Extract the [x, y] coordinate from the center of the cell holding the provided text.  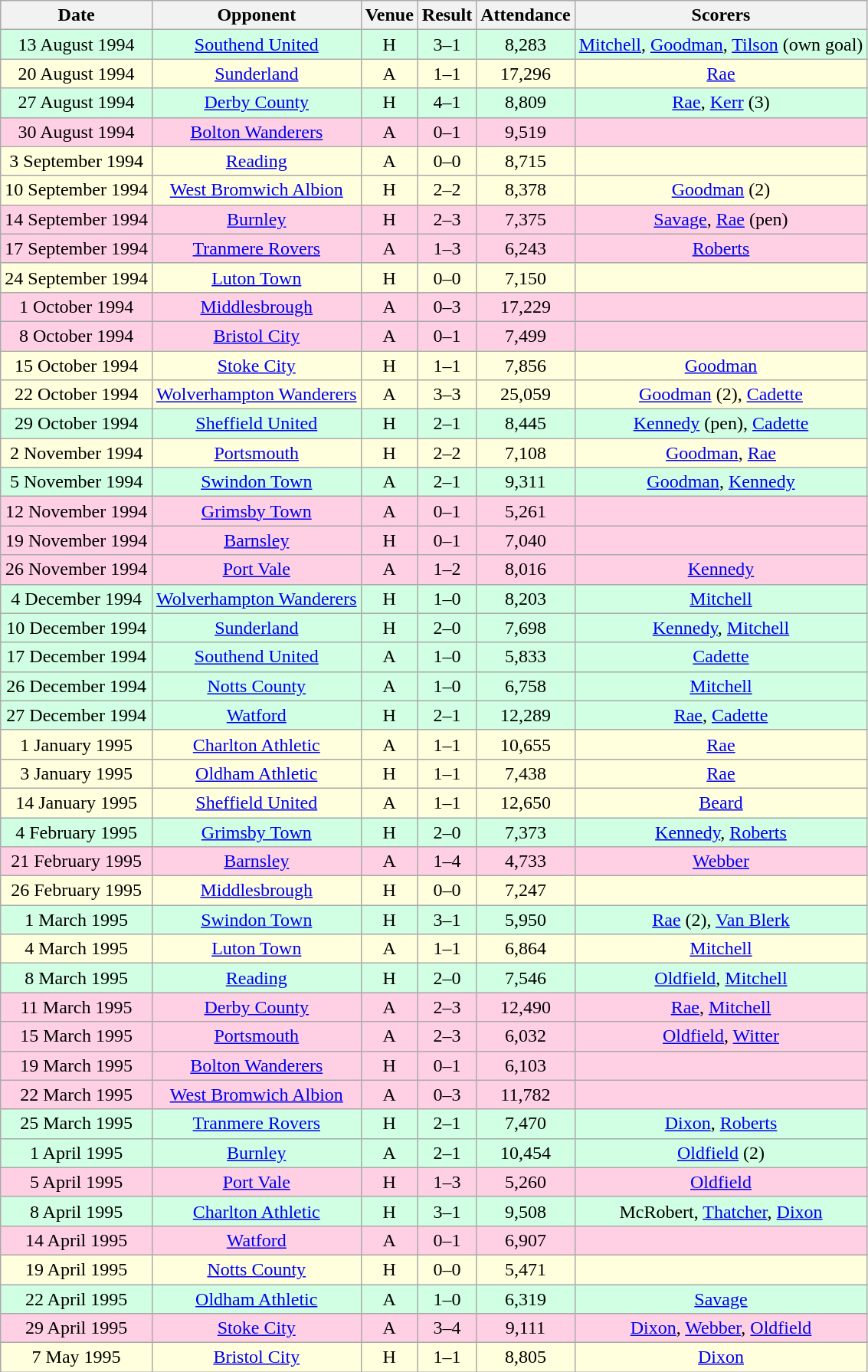
29 October 1994 [77, 424]
Rae, Mitchell [721, 1007]
27 August 1994 [77, 103]
4–1 [447, 103]
13 August 1994 [77, 44]
Roberts [721, 248]
Goodman (2), Cadette [721, 395]
9,519 [526, 132]
8 March 1995 [77, 978]
19 November 1994 [77, 540]
6,032 [526, 1036]
4 March 1995 [77, 949]
3 September 1994 [77, 161]
24 September 1994 [77, 277]
Kennedy (pen), Cadette [721, 424]
15 March 1995 [77, 1036]
Scorers [721, 15]
Result [447, 15]
1–4 [447, 862]
7,698 [526, 628]
7,247 [526, 891]
7,108 [526, 453]
Goodman, Kennedy [721, 482]
Kennedy, Roberts [721, 832]
Rae, Kerr (3) [721, 103]
Oldfield, Mitchell [721, 978]
Dixon, Roberts [721, 1124]
11,782 [526, 1095]
6,319 [526, 1299]
Beard [721, 803]
22 April 1995 [77, 1299]
7,040 [526, 540]
21 February 1995 [77, 862]
12,490 [526, 1007]
Webber [721, 862]
1 October 1994 [77, 307]
25,059 [526, 395]
14 April 1995 [77, 1240]
6,243 [526, 248]
4 February 1995 [77, 832]
3 January 1995 [77, 773]
12,650 [526, 803]
Oldfield [721, 1182]
17,296 [526, 74]
Kennedy [721, 569]
8,809 [526, 103]
9,311 [526, 482]
19 March 1995 [77, 1065]
8 October 1994 [77, 336]
8,378 [526, 190]
11 March 1995 [77, 1007]
22 March 1995 [77, 1095]
1–2 [447, 569]
27 December 1994 [77, 715]
8,283 [526, 44]
Goodman [721, 366]
22 October 1994 [77, 395]
Kennedy, Mitchell [721, 628]
5 November 1994 [77, 482]
5,260 [526, 1182]
17 September 1994 [77, 248]
3–4 [447, 1328]
5,833 [526, 657]
10,454 [526, 1153]
1 April 1995 [77, 1153]
7,546 [526, 978]
7,856 [526, 366]
17 December 1994 [77, 657]
4 December 1994 [77, 599]
3–3 [447, 395]
10,655 [526, 744]
Attendance [526, 15]
5,950 [526, 920]
Goodman, Rae [721, 453]
15 October 1994 [77, 366]
7 May 1995 [77, 1357]
7,150 [526, 277]
25 March 1995 [77, 1124]
Date [77, 15]
8,445 [526, 424]
McRobert, Thatcher, Dixon [721, 1211]
17,229 [526, 307]
2 November 1994 [77, 453]
7,375 [526, 219]
14 September 1994 [77, 219]
9,111 [526, 1328]
6,907 [526, 1240]
Rae, Cadette [721, 715]
6,864 [526, 949]
Cadette [721, 657]
8,016 [526, 569]
Dixon [721, 1357]
1 January 1995 [77, 744]
12 November 1994 [77, 511]
5,261 [526, 511]
Oldfield (2) [721, 1153]
10 December 1994 [77, 628]
7,470 [526, 1124]
8,715 [526, 161]
29 April 1995 [77, 1328]
8 April 1995 [77, 1211]
Opponent [256, 15]
Oldfield, Witter [721, 1036]
7,499 [526, 336]
10 September 1994 [77, 190]
12,289 [526, 715]
26 February 1995 [77, 891]
19 April 1995 [77, 1269]
7,438 [526, 773]
26 November 1994 [77, 569]
4,733 [526, 862]
Savage [721, 1299]
Savage, Rae (pen) [721, 219]
6,103 [526, 1065]
20 August 1994 [77, 74]
Venue [389, 15]
8,203 [526, 599]
5 April 1995 [77, 1182]
30 August 1994 [77, 132]
26 December 1994 [77, 686]
14 January 1995 [77, 803]
6,758 [526, 686]
7,373 [526, 832]
8,805 [526, 1357]
Rae (2), Van Blerk [721, 920]
5,471 [526, 1269]
Mitchell, Goodman, Tilson (own goal) [721, 44]
9,508 [526, 1211]
1 March 1995 [77, 920]
Dixon, Webber, Oldfield [721, 1328]
Goodman (2) [721, 190]
